Return [X, Y] of the center of cell containing provided text 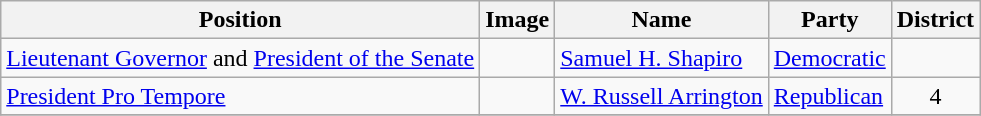
Democratic [830, 58]
Lieutenant Governor and President of the Senate [240, 58]
Republican [830, 96]
District [935, 20]
President Pro Tempore [240, 96]
4 [935, 96]
W. Russell Arrington [662, 96]
Position [240, 20]
Party [830, 20]
Samuel H. Shapiro [662, 58]
Name [662, 20]
Image [518, 20]
